Search for the cell housing the specified text and yield its (X, Y) center coordinate. 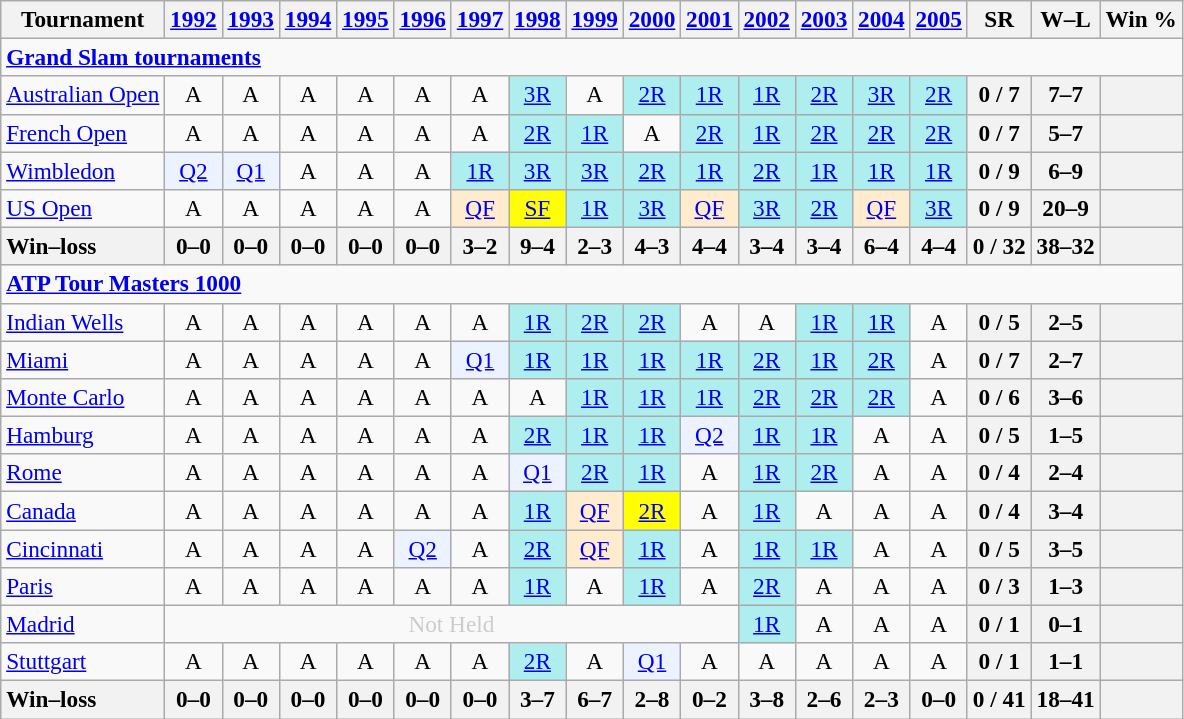
Rome (83, 473)
0 / 6 (999, 397)
5–7 (1066, 133)
3–8 (766, 699)
0 / 32 (999, 246)
3–5 (1066, 548)
Win % (1141, 19)
1992 (194, 19)
0 / 3 (999, 586)
18–41 (1066, 699)
Cincinnati (83, 548)
2003 (824, 19)
1–1 (1066, 662)
6–7 (594, 699)
2002 (766, 19)
0–1 (1066, 624)
3–7 (538, 699)
Canada (83, 510)
1–5 (1066, 435)
1993 (250, 19)
1995 (366, 19)
2–6 (824, 699)
7–7 (1066, 95)
1997 (480, 19)
3–6 (1066, 397)
Monte Carlo (83, 397)
2–5 (1066, 322)
Grand Slam tournaments (592, 57)
Indian Wells (83, 322)
2005 (938, 19)
W–L (1066, 19)
6–4 (882, 246)
1994 (308, 19)
3–2 (480, 246)
Australian Open (83, 95)
20–9 (1066, 208)
ATP Tour Masters 1000 (592, 284)
2000 (652, 19)
9–4 (538, 246)
2004 (882, 19)
Not Held (452, 624)
Madrid (83, 624)
2–8 (652, 699)
Tournament (83, 19)
0 / 41 (999, 699)
SR (999, 19)
2001 (710, 19)
1998 (538, 19)
French Open (83, 133)
Paris (83, 586)
6–9 (1066, 170)
US Open (83, 208)
Miami (83, 359)
Wimbledon (83, 170)
1999 (594, 19)
2–4 (1066, 473)
SF (538, 208)
Hamburg (83, 435)
2–7 (1066, 359)
1–3 (1066, 586)
1996 (422, 19)
4–3 (652, 246)
0–2 (710, 699)
38–32 (1066, 246)
Stuttgart (83, 662)
